Detect which cell encompasses the target text, then output its (X, Y) center coordinate. 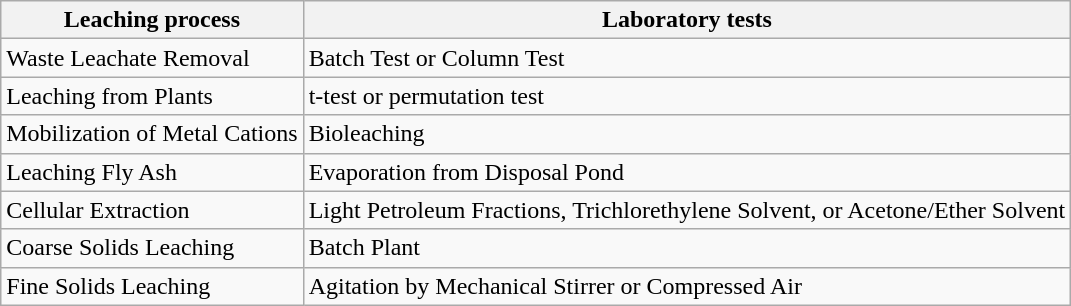
Waste Leachate Removal (152, 58)
Mobilization of Metal Cations (152, 134)
Bioleaching (687, 134)
t-test or permutation test (687, 96)
Leaching Fly Ash (152, 172)
Leaching process (152, 20)
Cellular Extraction (152, 210)
Batch Plant (687, 248)
Coarse Solids Leaching (152, 248)
Light Petroleum Fractions, Trichlorethylene Solvent, or Acetone/Ether Solvent (687, 210)
Fine Solids Leaching (152, 286)
Leaching from Plants (152, 96)
Agitation by Mechanical Stirrer or Compressed Air (687, 286)
Batch Test or Column Test (687, 58)
Laboratory tests (687, 20)
Evaporation from Disposal Pond (687, 172)
